Extract the [X, Y] coordinate from the center of the cell holding the provided text.  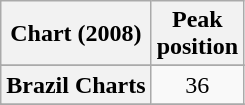
Chart (2008) [76, 34]
Peakposition [197, 34]
36 [197, 85]
Brazil Charts [76, 85]
